Provide the (X, Y) coordinate of the cell's center where the given text is located.  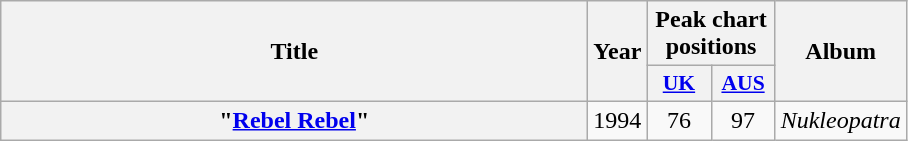
Year (618, 52)
Nukleopatra (840, 120)
76 (679, 120)
"Rebel Rebel" (294, 120)
Album (840, 52)
Peak chart positions (711, 34)
97 (743, 120)
1994 (618, 120)
AUS (743, 84)
Title (294, 52)
UK (679, 84)
